Return the (x, y) coordinate for the center point of the cell that contains the specified text.  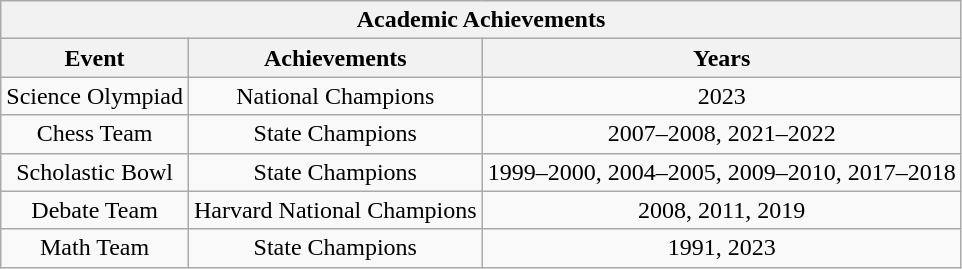
Harvard National Champions (335, 210)
National Champions (335, 96)
Science Olympiad (95, 96)
2007–2008, 2021–2022 (722, 134)
1999–2000, 2004–2005, 2009–2010, 2017–2018 (722, 172)
Debate Team (95, 210)
Math Team (95, 248)
2008, 2011, 2019 (722, 210)
Scholastic Bowl (95, 172)
Achievements (335, 58)
2023 (722, 96)
1991, 2023 (722, 248)
Years (722, 58)
Academic Achievements (481, 20)
Chess Team (95, 134)
Event (95, 58)
